Scan for the cell matching the given text and deliver its (x, y) coordinate at center. 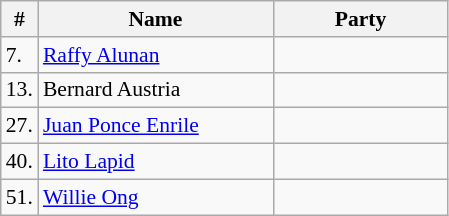
Party (360, 19)
Lito Lapid (156, 162)
7. (20, 55)
# (20, 19)
27. (20, 126)
Juan Ponce Enrile (156, 126)
Bernard Austria (156, 90)
40. (20, 162)
Name (156, 19)
Willie Ong (156, 197)
51. (20, 197)
13. (20, 90)
Raffy Alunan (156, 55)
